Capture the cell that displays the provided text and extract its [X, Y] central coordinate. 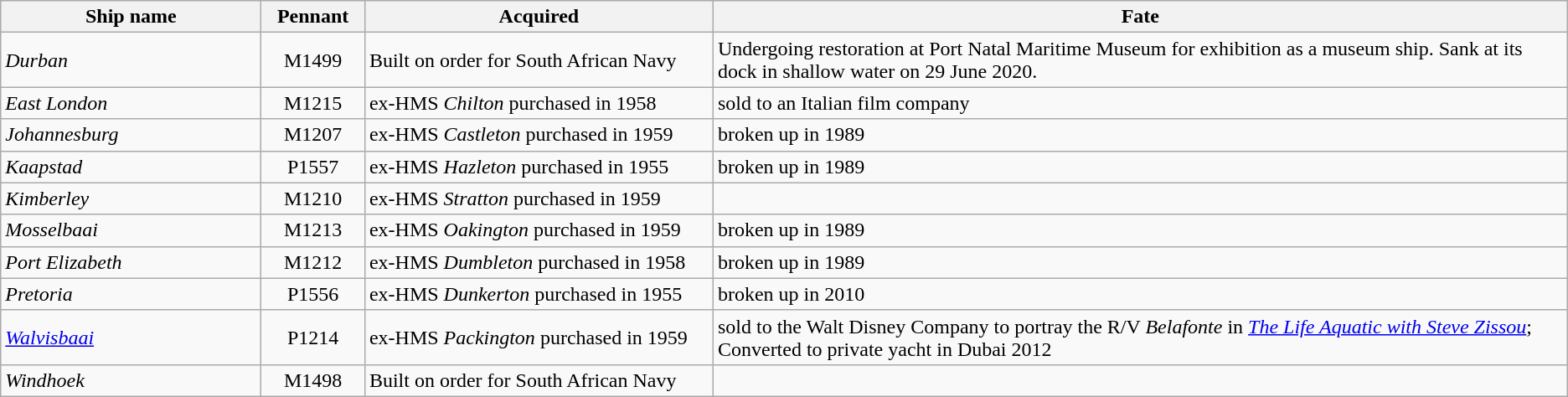
ex-HMS Chilton purchased in 1958 [539, 103]
Durban [131, 60]
Ship name [131, 17]
ex-HMS Oakington purchased in 1959 [539, 230]
P1556 [313, 294]
Acquired [539, 17]
M1213 [313, 230]
sold to an Italian film company [1140, 103]
Kimberley [131, 198]
M1498 [313, 380]
Port Elizabeth [131, 262]
ex-HMS Castleton purchased in 1959 [539, 135]
M1212 [313, 262]
Undergoing restoration at Port Natal Maritime Museum for exhibition as a museum ship. Sank at its dock in shallow water on 29 June 2020. [1140, 60]
ex-HMS Dunkerton purchased in 1955 [539, 294]
M1207 [313, 135]
Pretoria [131, 294]
Windhoek [131, 380]
Johannesburg [131, 135]
P1214 [313, 337]
ex-HMS Dumbleton purchased in 1958 [539, 262]
Fate [1140, 17]
ex-HMS Stratton purchased in 1959 [539, 198]
East London [131, 103]
Walvisbaai [131, 337]
M1499 [313, 60]
P1557 [313, 167]
M1215 [313, 103]
ex-HMS Packington purchased in 1959 [539, 337]
Mosselbaai [131, 230]
sold to the Walt Disney Company to portray the R/V Belafonte in The Life Aquatic with Steve Zissou; Converted to private yacht in Dubai 2012 [1140, 337]
Kaapstad [131, 167]
M1210 [313, 198]
broken up in 2010 [1140, 294]
ex-HMS Hazleton purchased in 1955 [539, 167]
Pennant [313, 17]
